Search for the cell housing the specified text and yield its (X, Y) center coordinate. 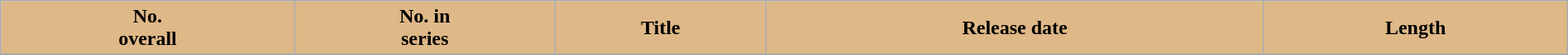
Release date (1015, 28)
No. inseries (425, 28)
No.overall (147, 28)
Title (660, 28)
Length (1416, 28)
